Capture the cell that displays the provided text and extract its [x, y] central coordinate. 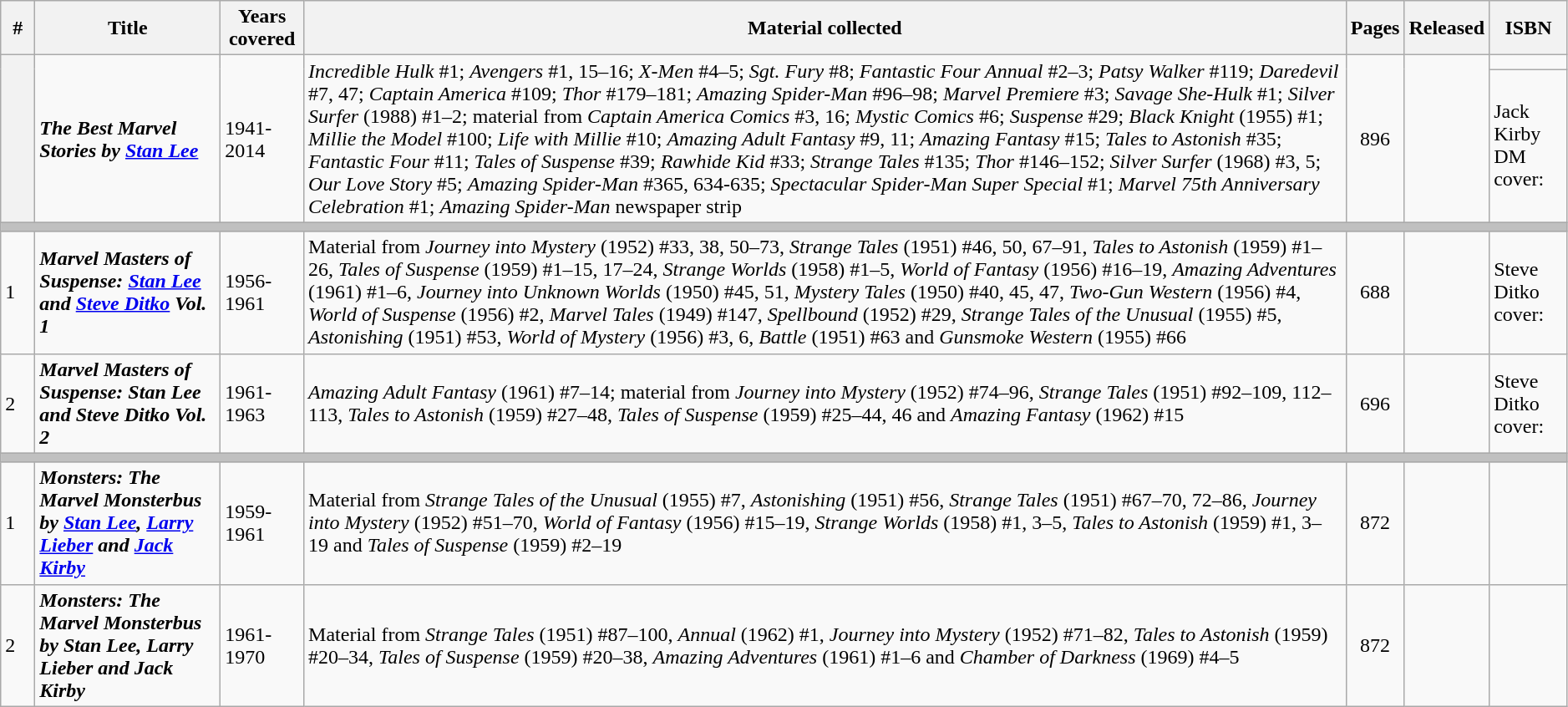
1956-1961 [262, 292]
Marvel Masters of Suspense: Stan Lee and Steve Ditko Vol. 2 [128, 403]
# [18, 28]
896 [1375, 139]
ISBN [1529, 28]
Material collected [825, 28]
Released [1447, 28]
1961-1970 [262, 645]
1961-1963 [262, 403]
Years covered [262, 28]
1941-2014 [262, 139]
696 [1375, 403]
The Best Marvel Stories by Stan Lee [128, 139]
Marvel Masters of Suspense: Stan Lee and Steve Ditko Vol. 1 [128, 292]
688 [1375, 292]
Pages [1375, 28]
1959-1961 [262, 523]
Jack Kirby DM cover: [1529, 145]
Title [128, 28]
